Identify which cell holds the provided text, then report its (X, Y) central coordinate. 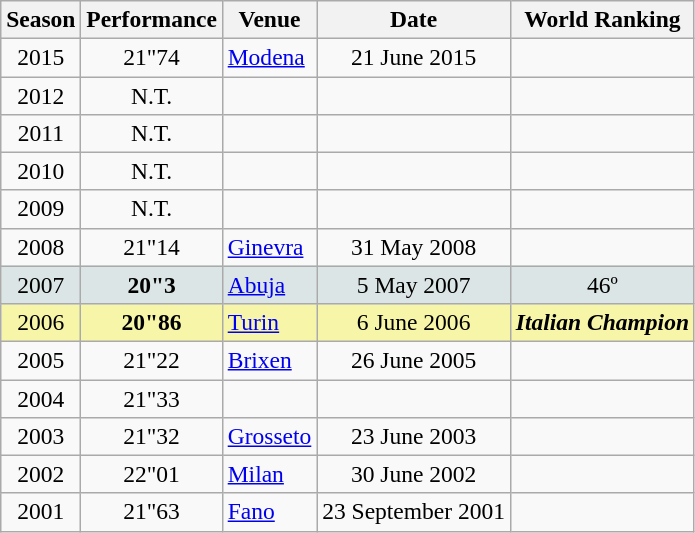
20"86 (152, 322)
30 June 2002 (414, 474)
2015 (41, 57)
World Ranking (602, 19)
21 June 2015 (414, 57)
23 September 2001 (414, 512)
Italian Champion (602, 322)
2009 (41, 209)
21"63 (152, 512)
2003 (41, 436)
2008 (41, 247)
5 May 2007 (414, 285)
2005 (41, 360)
Turin (269, 322)
Performance (152, 19)
Abuja (269, 285)
Ginevra (269, 247)
21"22 (152, 360)
2004 (41, 398)
20"3 (152, 285)
23 June 2003 (414, 436)
2011 (41, 133)
Venue (269, 19)
Season (41, 19)
Modena (269, 57)
21"33 (152, 398)
2012 (41, 95)
21"32 (152, 436)
Milan (269, 474)
Date (414, 19)
2010 (41, 171)
6 June 2006 (414, 322)
46º (602, 285)
Fano (269, 512)
31 May 2008 (414, 247)
21"14 (152, 247)
22"01 (152, 474)
2007 (41, 285)
2002 (41, 474)
21"74 (152, 57)
2006 (41, 322)
26 June 2005 (414, 360)
2001 (41, 512)
Brixen (269, 360)
Grosseto (269, 436)
